Scan for the cell matching the given text and deliver its [X, Y] coordinate at center. 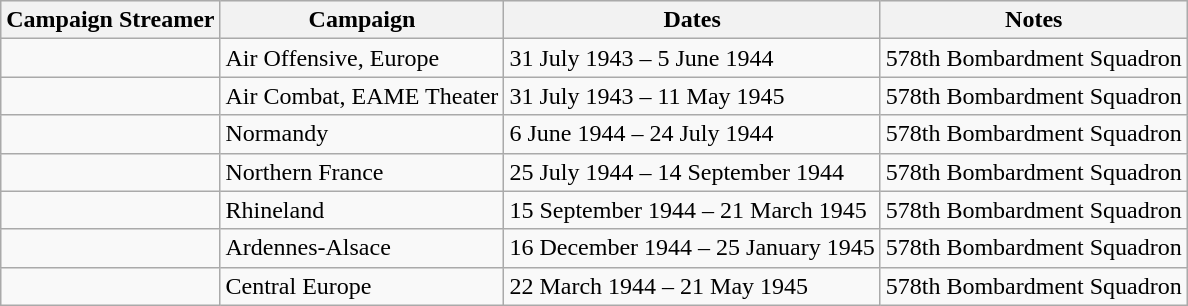
Rhineland [362, 210]
Northern France [362, 172]
Dates [692, 20]
Central Europe [362, 286]
15 September 1944 – 21 March 1945 [692, 210]
Campaign [362, 20]
6 June 1944 – 24 July 1944 [692, 134]
Campaign Streamer [110, 20]
25 July 1944 – 14 September 1944 [692, 172]
Air Offensive, Europe [362, 58]
31 July 1943 – 5 June 1944 [692, 58]
Ardennes-Alsace [362, 248]
Normandy [362, 134]
31 July 1943 – 11 May 1945 [692, 96]
16 December 1944 – 25 January 1945 [692, 248]
22 March 1944 – 21 May 1945 [692, 286]
Air Combat, EAME Theater [362, 96]
Notes [1034, 20]
